Locate the cell with the specified text and output its [X, Y] center coordinate. 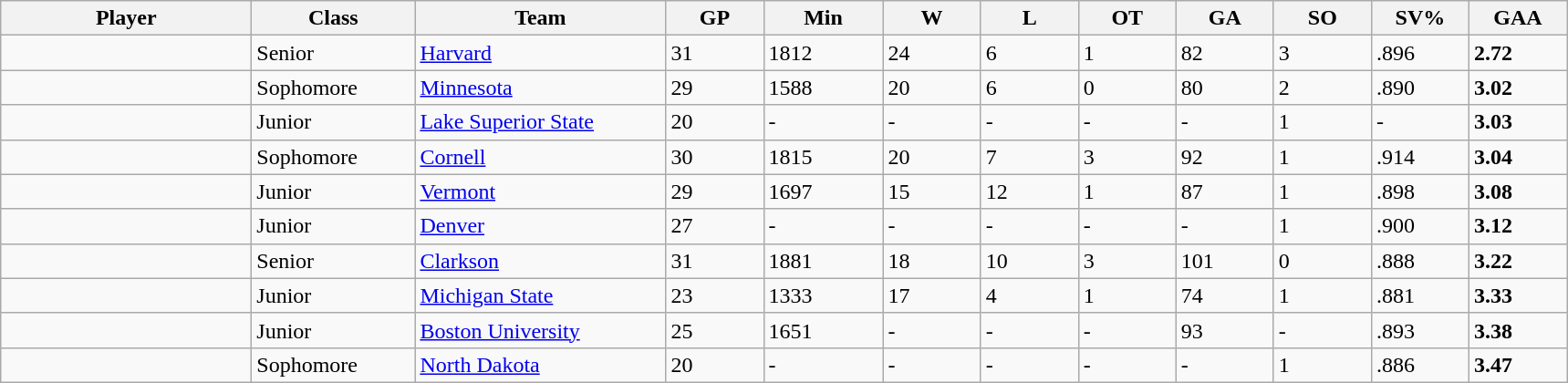
Cornell [540, 157]
3.08 [1518, 191]
3.33 [1518, 295]
1812 [823, 53]
Clarkson [540, 261]
North Dakota [540, 365]
74 [1224, 295]
SO [1323, 18]
87 [1224, 191]
GA [1224, 18]
Class [334, 18]
30 [715, 157]
.914 [1419, 157]
.881 [1419, 295]
OT [1127, 18]
SV% [1419, 18]
L [1029, 18]
15 [932, 191]
27 [715, 226]
4 [1029, 295]
Michigan State [540, 295]
Team [540, 18]
82 [1224, 53]
3.12 [1518, 226]
Denver [540, 226]
.888 [1419, 261]
Boston University [540, 330]
7 [1029, 157]
3.04 [1518, 157]
Min [823, 18]
.900 [1419, 226]
.896 [1419, 53]
80 [1224, 88]
3.47 [1518, 365]
Minnesota [540, 88]
Lake Superior State [540, 122]
GP [715, 18]
17 [932, 295]
2.72 [1518, 53]
18 [932, 261]
3.38 [1518, 330]
Vermont [540, 191]
10 [1029, 261]
3.02 [1518, 88]
12 [1029, 191]
2 [1323, 88]
3.22 [1518, 261]
1333 [823, 295]
23 [715, 295]
.893 [1419, 330]
24 [932, 53]
25 [715, 330]
.890 [1419, 88]
Harvard [540, 53]
93 [1224, 330]
3.03 [1518, 122]
Player [126, 18]
92 [1224, 157]
W [932, 18]
.898 [1419, 191]
101 [1224, 261]
GAA [1518, 18]
1815 [823, 157]
.886 [1419, 365]
1588 [823, 88]
1881 [823, 261]
1697 [823, 191]
1651 [823, 330]
